Find where the given text appears and provide that cell's center as (x, y) coordinate. 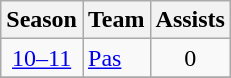
Season (42, 20)
0 (190, 58)
Assists (190, 20)
Team (116, 20)
10–11 (42, 58)
Pas (116, 58)
